Pinpoint the cell where the given text exists, returning its (X, Y) midpoint coordinate. 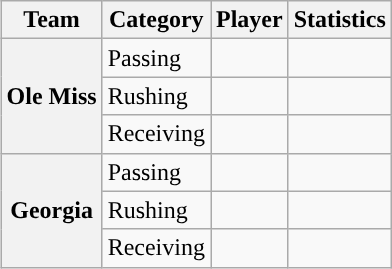
Georgia (52, 210)
Team (52, 20)
Player (249, 20)
Statistics (340, 20)
Ole Miss (52, 96)
Category (156, 20)
